Provide the [x, y] coordinate of the cell's center where the given text is located.  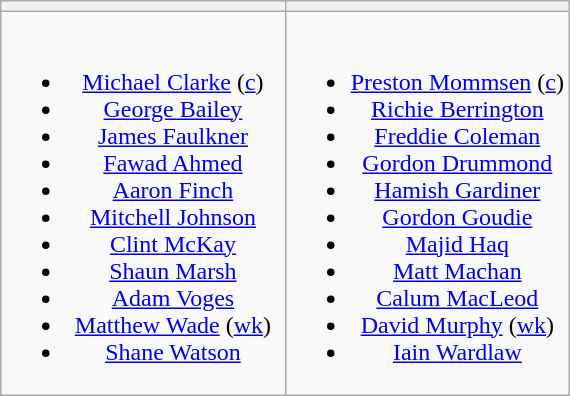
Michael Clarke (c)George BaileyJames FaulknerFawad AhmedAaron FinchMitchell JohnsonClint McKayShaun MarshAdam VogesMatthew Wade (wk)Shane Watson [143, 204]
